Determine the (X, Y) coordinate at the center of the cell enclosing the given text.  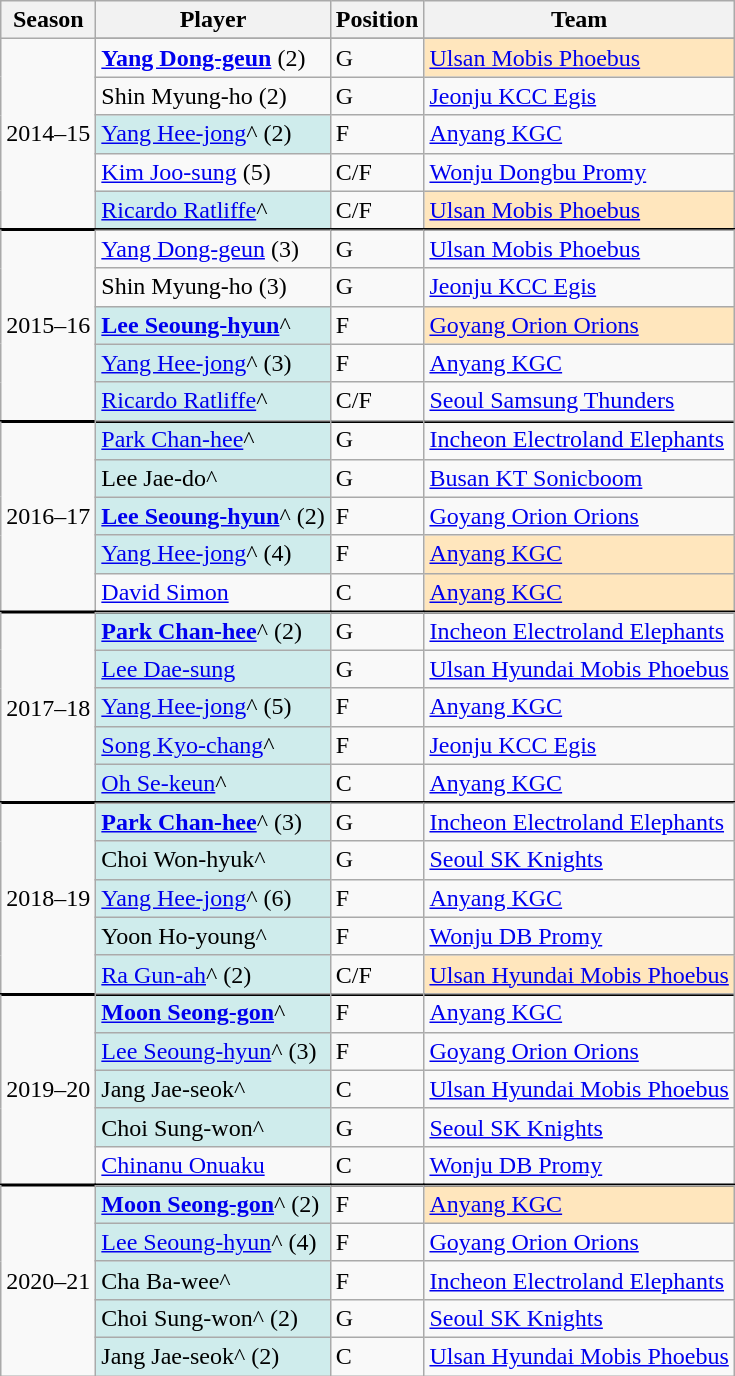
2015–16 (48, 326)
Cha Ba-wee^ (213, 1280)
2020–21 (48, 1280)
Ra Gun-ah^ (2) (213, 974)
Choi Won-hyuk^ (213, 860)
Yang Hee-jong^ (2) (213, 134)
Lee Seoung-hyun^ (213, 325)
Position (377, 20)
Yang Hee-jong^ (6) (213, 898)
Player (213, 20)
2014–15 (48, 134)
Park Chan-hee^ (2) (213, 631)
Park Chan-hee^ (213, 440)
Yang Hee-jong^ (5) (213, 707)
Chinanu Onuaku (213, 1166)
David Simon (213, 592)
Wonju Dongbu Promy (579, 172)
Busan KT Sonicboom (579, 478)
Oh Se-keun^ (213, 784)
Lee Seoung-hyun^ (4) (213, 1242)
Yoon Ho-young^ (213, 936)
Park Chan-hee^ (3) (213, 822)
Yang Hee-jong^ (3) (213, 363)
Lee Dae-sung (213, 669)
Moon Seong-gon^ (2) (213, 1204)
Moon Seong-gon^ (213, 1013)
2018–19 (48, 898)
Shin Myung-ho (2) (213, 96)
Jang Jae-seok^ (2) (213, 1356)
Song Kyo-chang^ (213, 745)
Jang Jae-seok^ (213, 1089)
Choi Sung-won^ (2) (213, 1318)
2017–18 (48, 708)
Seoul Samsung Thunders (579, 402)
Yang Dong-geun (3) (213, 249)
Yang Hee-jong^ (4) (213, 554)
Season (48, 20)
Yang Dong-geun (2) (213, 58)
2016–17 (48, 516)
Lee Jae-do^ (213, 478)
Choi Sung-won^ (213, 1127)
Kim Joo-sung (5) (213, 172)
Lee Seoung-hyun^ (2) (213, 516)
Team (579, 20)
2019–20 (48, 1090)
Lee Seoung-hyun^ (3) (213, 1051)
Shin Myung-ho (3) (213, 287)
